Search for the cell housing the specified text and yield its (X, Y) center coordinate. 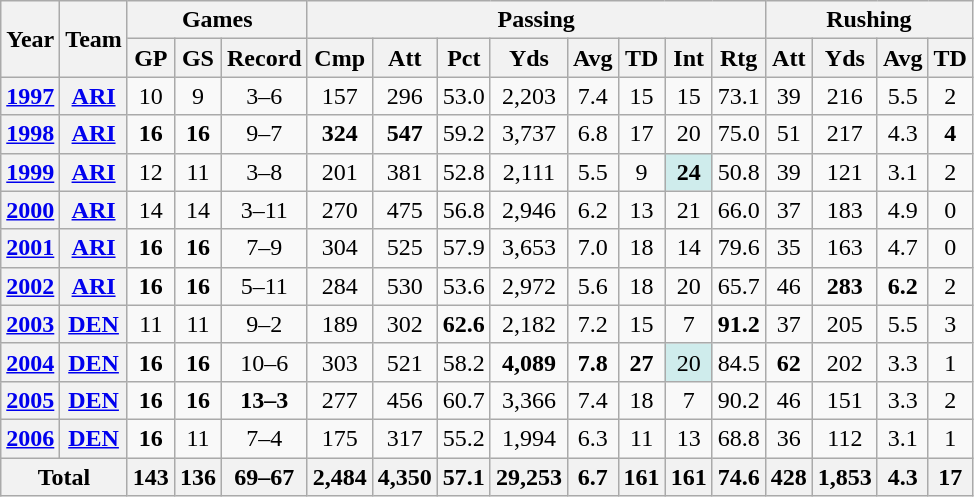
1998 (30, 134)
57.9 (464, 248)
475 (404, 210)
56.8 (464, 210)
7–4 (264, 438)
7.2 (592, 324)
12 (150, 172)
Passing (536, 20)
Rtg (738, 58)
216 (844, 96)
Year (30, 39)
381 (404, 172)
530 (404, 286)
55.2 (464, 438)
24 (688, 172)
456 (404, 400)
Team (94, 39)
205 (844, 324)
58.2 (464, 362)
303 (340, 362)
GS (198, 58)
2,946 (528, 210)
62 (788, 362)
74.6 (738, 477)
73.1 (738, 96)
62.6 (464, 324)
4 (950, 134)
Int (688, 58)
1,994 (528, 438)
13–3 (264, 400)
Total (64, 477)
4.9 (902, 210)
1997 (30, 96)
151 (844, 400)
525 (404, 248)
202 (844, 362)
51 (788, 134)
3,653 (528, 248)
GP (150, 58)
284 (340, 286)
10 (150, 96)
1,853 (844, 477)
3,366 (528, 400)
Pct (464, 58)
547 (404, 134)
52.8 (464, 172)
2000 (30, 210)
2,972 (528, 286)
121 (844, 172)
3–6 (264, 96)
302 (404, 324)
50.8 (738, 172)
3–8 (264, 172)
277 (340, 400)
Cmp (340, 58)
91.2 (738, 324)
112 (844, 438)
3–11 (264, 210)
2006 (30, 438)
2002 (30, 286)
2,182 (528, 324)
2,111 (528, 172)
84.5 (738, 362)
2004 (30, 362)
Record (264, 58)
4.7 (902, 248)
2005 (30, 400)
10–6 (264, 362)
428 (788, 477)
2003 (30, 324)
304 (340, 248)
36 (788, 438)
6.7 (592, 477)
1999 (30, 172)
9–7 (264, 134)
57.1 (464, 477)
201 (340, 172)
29,253 (528, 477)
6.8 (592, 134)
136 (198, 477)
35 (788, 248)
189 (340, 324)
90.2 (738, 400)
2,203 (528, 96)
324 (340, 134)
Rushing (868, 20)
21 (688, 210)
68.8 (738, 438)
283 (844, 286)
296 (404, 96)
4,089 (528, 362)
317 (404, 438)
4,350 (404, 477)
7.8 (592, 362)
Games (217, 20)
9–2 (264, 324)
217 (844, 134)
3 (950, 324)
143 (150, 477)
175 (340, 438)
79.6 (738, 248)
3,737 (528, 134)
27 (642, 362)
2001 (30, 248)
60.7 (464, 400)
163 (844, 248)
7–9 (264, 248)
2,484 (340, 477)
66.0 (738, 210)
75.0 (738, 134)
270 (340, 210)
65.7 (738, 286)
5.6 (592, 286)
183 (844, 210)
521 (404, 362)
6.3 (592, 438)
69–67 (264, 477)
157 (340, 96)
7.0 (592, 248)
53.0 (464, 96)
53.6 (464, 286)
5–11 (264, 286)
59.2 (464, 134)
